Determine the [x, y] coordinate at the center of the cell enclosing the given text.  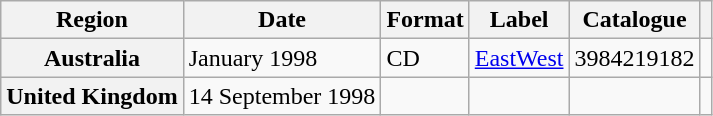
Label [519, 20]
Region [92, 20]
United Kingdom [92, 96]
CD [425, 58]
January 1998 [282, 58]
EastWest [519, 58]
Catalogue [634, 20]
Australia [92, 58]
3984219182 [634, 58]
14 September 1998 [282, 96]
Format [425, 20]
Date [282, 20]
